Find where the given text appears and provide that cell's center as (X, Y) coordinate. 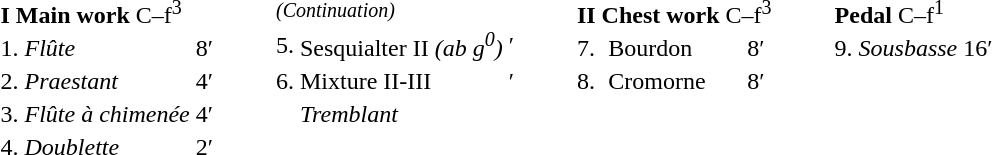
8. (589, 81)
9. (844, 48)
Sousbasse (908, 48)
Bourdon (675, 48)
6. (286, 81)
Flûte (107, 48)
Mixture II-III (402, 81)
Praestant (107, 81)
Tremblant (402, 114)
Cromorne (675, 81)
Sesquialter II (ab g0) (402, 45)
5. (286, 45)
7. (589, 48)
Flûte à chimenée (107, 114)
